From the cell containing the given text, extract its center point as (x, y) coordinate. 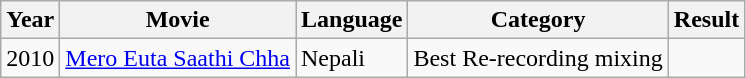
Nepali (352, 58)
Language (352, 20)
Year (30, 20)
Mero Euta Saathi Chha (178, 58)
Category (538, 20)
Result (706, 20)
Movie (178, 20)
2010 (30, 58)
Best Re-recording mixing (538, 58)
